Search for the cell housing the specified text and yield its [X, Y] center coordinate. 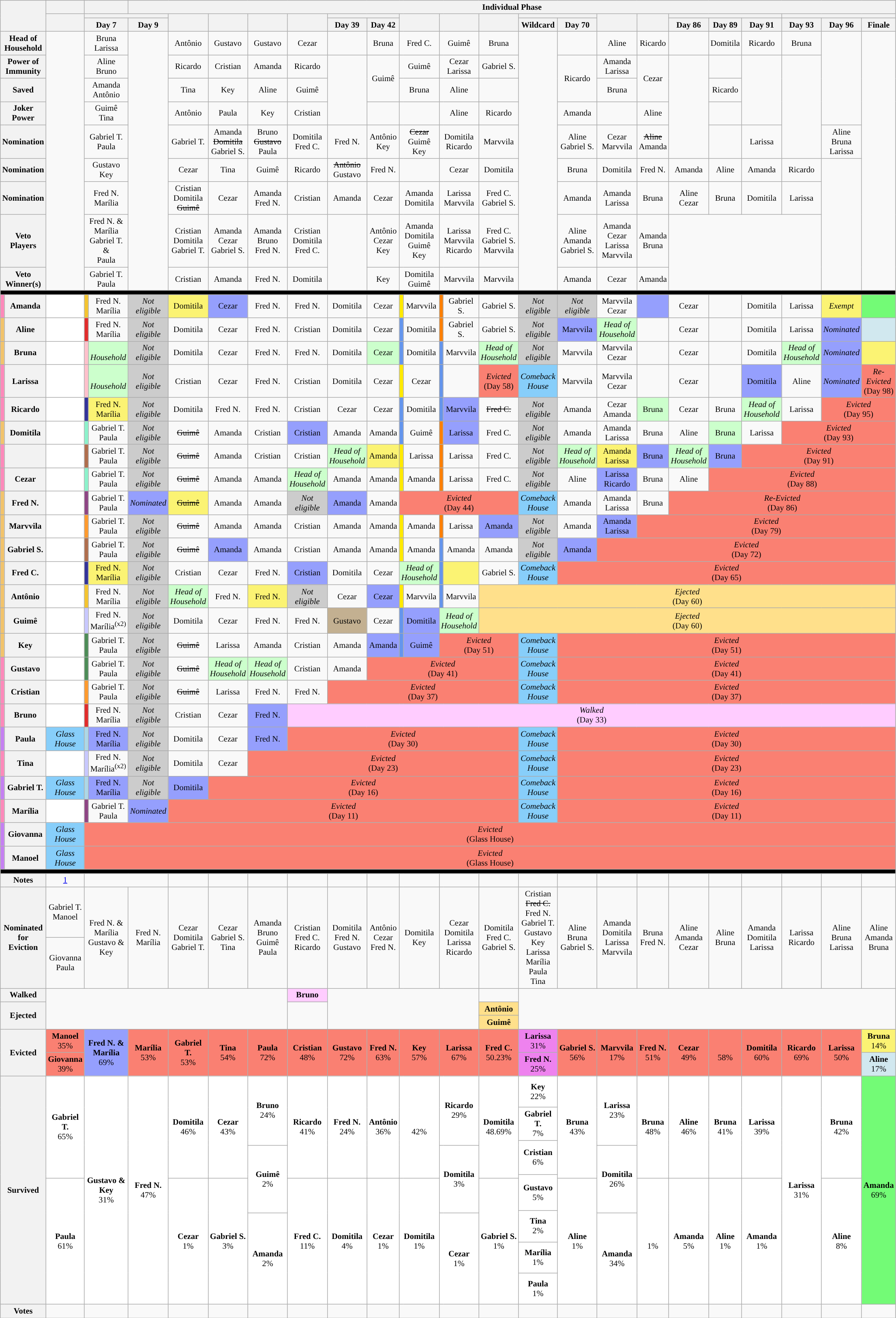
AntônioCezarFred N. [383, 938]
Individual Phase [512, 7]
CristianDomitilaGabriel T. [188, 241]
Giovanna [25, 834]
Evicted(Day 65) [727, 573]
Gabriel T.53% [188, 1052]
Bruna43% [577, 1127]
AmandaCezarLarissaMarvvila [617, 241]
Cezar49% [689, 1052]
BrunoGustavoPaula [268, 141]
CristianFred C.Fred N.Gabriel T.GustavoKeyLarissaMaríliaPaulaTina [538, 938]
AntônioGustavo [347, 170]
AmandaBrunoFred N. [268, 241]
CezarAmanda [617, 409]
GustavoKey [106, 170]
Domitila1% [419, 1241]
Ricardo69% [802, 1052]
JokerPower [24, 113]
CristianDomitilaFred C. [307, 241]
Paula61% [66, 1241]
DomitilaFred N.Gustavo [347, 938]
Evicted(Day 88) [802, 479]
Saved [24, 90]
Domitila48.69% [499, 1127]
DomitilaFred C. [307, 141]
AlineAmanda [653, 141]
Day 7 [106, 25]
Manoel [25, 858]
Fred N.47% [148, 1189]
AlineBrunaGabriel S. [577, 938]
Fred N. &MaríliaGabriel T. &Paula [106, 241]
AmandaBrunoGuimêPaula [268, 938]
Domitila60% [762, 1052]
Evicted(Day 95) [859, 409]
VetoWinner(s) [24, 279]
AmandaBruna [653, 241]
Gabriel T.65% [66, 1127]
Aline8% [842, 1241]
Amanda34% [617, 1258]
Evicted(Day 91) [819, 456]
Survived [24, 1189]
Domitila4% [347, 1241]
LarissaMarvvilaRicardo [459, 241]
Gustavo5% [538, 1193]
Day 89 [725, 25]
Re-Evicted(Day 86) [782, 503]
Gustavo72% [347, 1052]
Fred N. &Marília69% [106, 1052]
AmandaDomitilaGuimêKey [419, 241]
Amanda69% [879, 1189]
Paula72% [268, 1052]
DomitilaGuimê [419, 279]
Key22% [538, 1091]
Evicted(Day 72) [747, 549]
CezarDomitilaLarissaRicardo [459, 938]
DomitilaFred C.Gabriel S. [499, 938]
Paula1% [538, 1288]
Bruna42% [842, 1127]
Gabriel S.1% [499, 1241]
Domitila3% [459, 1179]
Fred C.Gabriel S.Marvvila [499, 241]
AlineBruno [106, 66]
AmandaDomitilaLarissaMarvvila [617, 938]
Fred N.51% [653, 1052]
CezarGabriel S.Tina [228, 938]
Fred C.11% [307, 1241]
Notes [24, 880]
Fred N.25% [538, 1064]
Amanda2% [268, 1258]
Evicted(Day 44) [459, 503]
AlineGabriel S. [577, 141]
GiovannaPaula [66, 962]
1 [66, 880]
58% [725, 1052]
Bruna14% [879, 1041]
Cristian48% [307, 1052]
AlineAmandaCezar [689, 938]
CezarMarvvila [617, 141]
Fred C.Gabriel S. [499, 198]
CezarGuimêKey [419, 141]
AntônioKey [383, 141]
Cezar43% [228, 1127]
CristianFred C.Ricardo [307, 938]
Walked [24, 995]
Power ofImmunity [24, 66]
Larissa67% [459, 1052]
BrunaLarissa [106, 43]
Marília [25, 811]
Day 96 [842, 25]
42% [419, 1127]
Cristian6% [538, 1157]
Marília1% [538, 1258]
Day 70 [577, 25]
Manoel35% [66, 1041]
Bruna41% [725, 1127]
Tina54% [228, 1052]
Head of Household [24, 43]
AmandaAntônio [106, 90]
Larissa23% [617, 1110]
AlineCezar [689, 198]
Day 9 [148, 25]
Tina2% [538, 1226]
Bruna48% [653, 1127]
Gabriel S.3% [228, 1241]
Evicted(Day 93) [839, 433]
VetoPlayers [24, 241]
AlineBruna [725, 938]
Giovanna39% [66, 1064]
AntônioCezarKey [383, 241]
BrunaFred N. [653, 938]
CezarDomitilaGabriel T. [188, 938]
Exempt [842, 306]
AlineAmandaBruna [879, 938]
Nominatedfor Eviction [24, 938]
Evicted [24, 1052]
Domitila26% [617, 1179]
Day 42 [383, 25]
Guimê2% [268, 1179]
CristianDomitilaGuimê [188, 198]
Gabriel T.Manoel [66, 912]
Marvvila17% [617, 1052]
Fred N. &MaríliaGustavo &Key [106, 938]
Larissa50% [842, 1052]
Fred N.63% [383, 1052]
AmandaDomitilaGabriel S. [228, 141]
Aline17% [879, 1064]
Walked(Day 33) [592, 715]
Votes [24, 1311]
Finale [879, 25]
Re-Evicted(Day 98) [879, 381]
Antônio36% [383, 1127]
Fred N.24% [347, 1127]
AlineAmandaGabriel S. [577, 241]
Larissa39% [762, 1127]
DomitilaKey [419, 938]
Gabriel S.56% [577, 1052]
Evicted(Day 79) [766, 526]
Domitila46% [188, 1127]
GuimêTina [106, 113]
AmandaDomitilaLarissa [762, 938]
Ricardo29% [459, 1110]
AmandaDomitila [419, 198]
Amanda1% [762, 1241]
AmandaFred N. [268, 198]
Bruno24% [268, 1110]
Amanda5% [689, 1241]
Day 93 [802, 25]
AmandaCezarGabriel S. [228, 241]
Key57% [419, 1052]
Gustavo &Key31% [106, 1189]
CezarLarissa [459, 66]
Fred C.50.23% [499, 1052]
Day 39 [347, 25]
LarissaMarvvila [459, 198]
Marília53% [148, 1052]
DomitilaRicardo [459, 141]
1% [653, 1241]
Ricardo41% [307, 1127]
Wildcard [538, 25]
Aline46% [689, 1127]
Ejected [24, 1015]
Gabriel T.7% [538, 1124]
Day 91 [762, 25]
Day 86 [689, 25]
Evicted(Day 58) [499, 381]
